Return (x, y) of the center of cell containing provided text 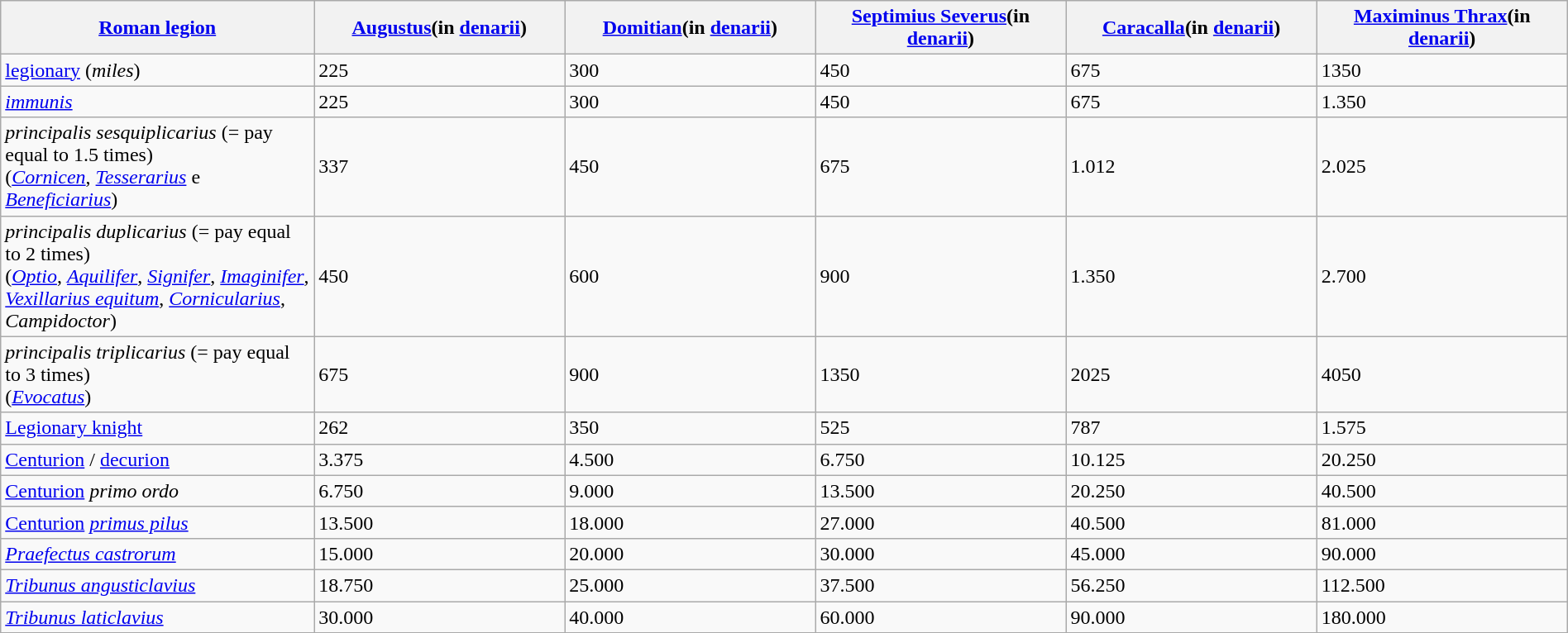
Tribunus angusticlavius (157, 585)
Centurion / decurion (157, 459)
262 (440, 428)
18.750 (440, 585)
40.000 (690, 617)
10.125 (1191, 459)
112.500 (1442, 585)
25.000 (690, 585)
principalis sesquiplicarius (= pay equal to 1.5 times)(Cornicen, Tesserarius e Beneficiarius) (157, 167)
Maximinus Thrax(in denarii) (1442, 28)
4050 (1442, 374)
1.575 (1442, 428)
legionary (miles) (157, 70)
2.700 (1442, 276)
45.000 (1191, 554)
Centurion primo ordo (157, 491)
37.500 (941, 585)
337 (440, 167)
56.250 (1191, 585)
525 (941, 428)
Caracalla(in denarii) (1191, 28)
27.000 (941, 522)
Augustus(in denarii) (440, 28)
4.500 (690, 459)
2025 (1191, 374)
600 (690, 276)
20.000 (690, 554)
9.000 (690, 491)
Legionary knight (157, 428)
787 (1191, 428)
principalis duplicarius (= pay equal to 2 times)(Optio, Aquilifer, Signifer, Imaginifer, Vexillarius equitum, Cornicularius, Campidoctor) (157, 276)
Septimius Severus(in denarii) (941, 28)
principalis triplicarius (= pay equal to 3 times)(Evocatus) (157, 374)
180.000 (1442, 617)
Centurion primus pilus (157, 522)
Domitian(in denarii) (690, 28)
immunis (157, 102)
Tribunus laticlavius (157, 617)
Roman legion (157, 28)
1.012 (1191, 167)
18.000 (690, 522)
15.000 (440, 554)
Praefectus castrorum (157, 554)
81.000 (1442, 522)
3.375 (440, 459)
2.025 (1442, 167)
350 (690, 428)
60.000 (941, 617)
